Provide the (x, y) coordinate of the cell's center where the given text is located.  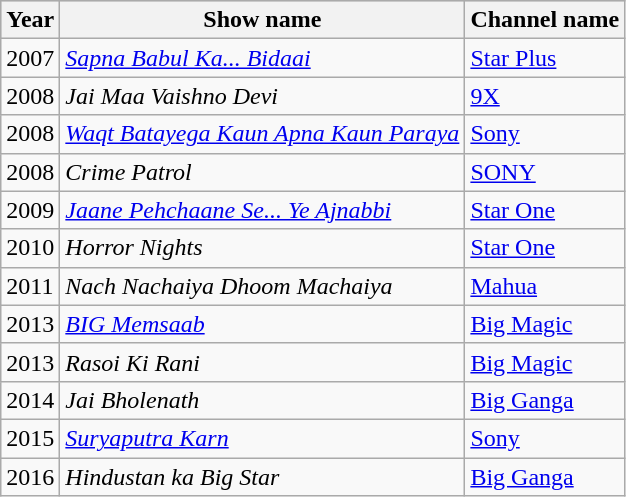
SONY (545, 172)
2015 (30, 438)
Suryaputra Karn (262, 438)
2009 (30, 210)
Rasoi Ki Rani (262, 362)
Nach Nachaiya Dhoom Machaiya (262, 286)
9X (545, 96)
BIG Memsaab (262, 324)
Year (30, 20)
Crime Patrol (262, 172)
Mahua (545, 286)
Channel name (545, 20)
Jaane Pehchaane Se... Ye Ajnabbi (262, 210)
Waqt Batayega Kaun Apna Kaun Paraya (262, 134)
2007 (30, 58)
Jai Bholenath (262, 400)
Sapna Babul Ka... Bidaai (262, 58)
Show name (262, 20)
2010 (30, 248)
Hindustan ka Big Star (262, 477)
2014 (30, 400)
Horror Nights (262, 248)
2016 (30, 477)
Star Plus (545, 58)
Jai Maa Vaishno Devi (262, 96)
2011 (30, 286)
